Provide the [X, Y] coordinate of the cell's center where the given text is located.  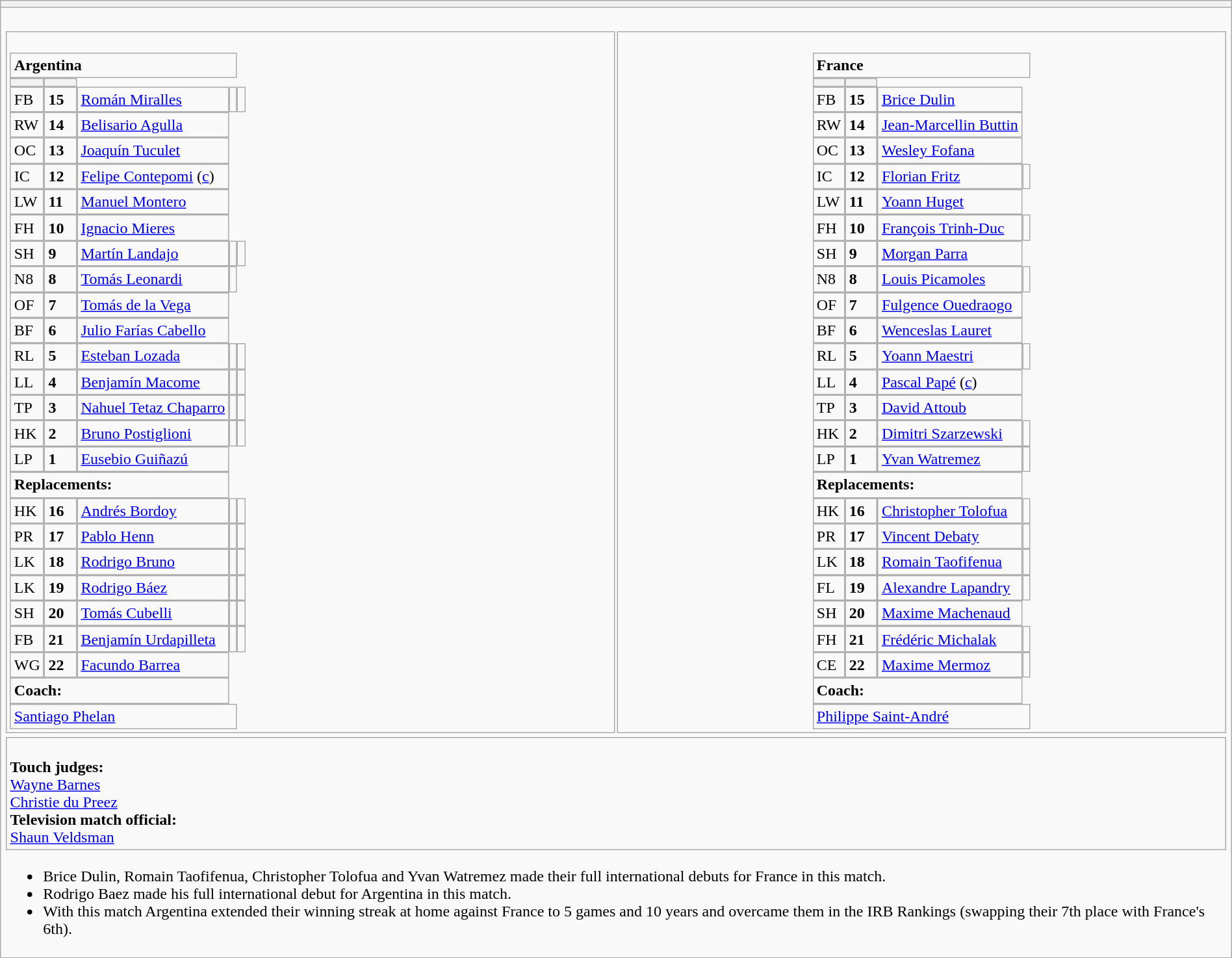
Maxime Mermoz [950, 665]
Romain Taofifenua [950, 562]
Facundo Barrea [153, 665]
Benjamín Urdapilleta [153, 640]
Vincent Debaty [950, 536]
Tomás Cubelli [153, 614]
Felipe Contepomi (c) [153, 176]
Wenceslas Lauret [950, 331]
François Trinh-Duc [950, 228]
Touch judges: Wayne Barnes Christie du Preez Television match official: Shaun Veldsman [616, 794]
Belisario Agulla [153, 125]
Pascal Papé (c) [950, 382]
Andrés Bordoy [153, 511]
Tomás Leonardi [153, 279]
Esteban Lozada [153, 356]
Pablo Henn [153, 536]
Yoann Maestri [950, 356]
WG [27, 665]
Fulgence Ouedraogo [950, 305]
Rodrigo Bruno [153, 562]
Yoann Huget [950, 202]
Bruno Postiglioni [153, 434]
Argentina [124, 66]
Nahuel Tetaz Chaparro [153, 408]
Philippe Saint-André [921, 716]
Santiago Phelan [124, 716]
David Attoub [950, 408]
Louis Picamoles [950, 279]
FL [829, 588]
Wesley Fofana [950, 151]
Florian Fritz [950, 176]
Martín Landajo [153, 253]
Yvan Watremez [950, 460]
Benjamín Macome [153, 382]
Tomás de la Vega [153, 305]
CE [829, 665]
Ignacio Mieres [153, 228]
Jean-Marcellin Buttin [950, 125]
Brice Dulin [950, 99]
France [921, 66]
Maxime Machenaud [950, 614]
Román Miralles [153, 99]
Morgan Parra [950, 253]
Christopher Tolofua [950, 511]
Rodrigo Báez [153, 588]
Frédéric Michalak [950, 640]
Alexandre Lapandry [950, 588]
Joaquín Tuculet [153, 151]
Julio Farías Cabello [153, 331]
Eusebio Guiñazú [153, 460]
Dimitri Szarzewski [950, 434]
Manuel Montero [153, 202]
